Search for the cell housing the specified text and yield its [X, Y] center coordinate. 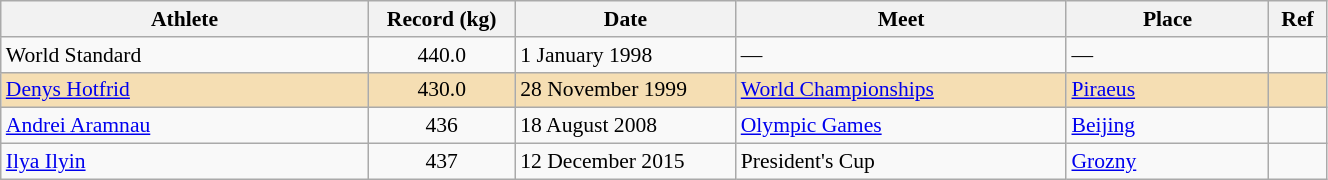
436 [442, 126]
Denys Hotfrid [184, 90]
Grozny [1167, 162]
Piraeus [1167, 90]
12 December 2015 [625, 162]
World Championships [902, 90]
Date [625, 19]
28 November 1999 [625, 90]
Beijing [1167, 126]
Ref [1298, 19]
Meet [902, 19]
Olympic Games [902, 126]
World Standard [184, 55]
1 January 1998 [625, 55]
Place [1167, 19]
Athlete [184, 19]
18 August 2008 [625, 126]
Andrei Aramnau [184, 126]
437 [442, 162]
Ilya Ilyin [184, 162]
Record (kg) [442, 19]
President's Cup [902, 162]
430.0 [442, 90]
440.0 [442, 55]
